Capture the cell that displays the provided text and extract its (x, y) central coordinate. 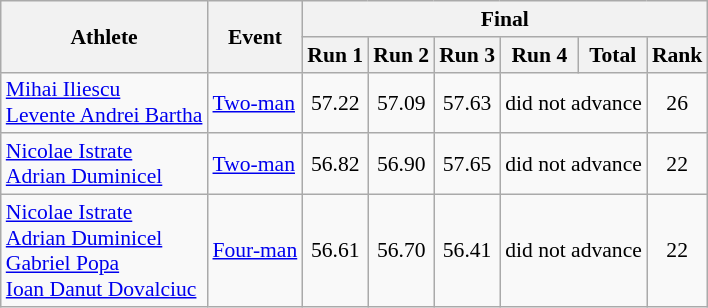
57.09 (401, 102)
56.90 (401, 164)
Run 3 (467, 55)
Athlete (104, 36)
Rank (678, 55)
Run 4 (540, 55)
Run 2 (401, 55)
56.82 (335, 164)
Nicolae IstrateAdrian Duminicel (104, 164)
Final (504, 19)
Event (254, 36)
57.63 (467, 102)
Mihai IliescuLevente Andrei Bartha (104, 102)
56.41 (467, 251)
26 (678, 102)
57.65 (467, 164)
57.22 (335, 102)
56.61 (335, 251)
Run 1 (335, 55)
Four-man (254, 251)
Nicolae IstrateAdrian DuminicelGabriel PopaIoan Danut Dovalciuc (104, 251)
Total (613, 55)
56.70 (401, 251)
